Capture the cell that displays the provided text and extract its [x, y] central coordinate. 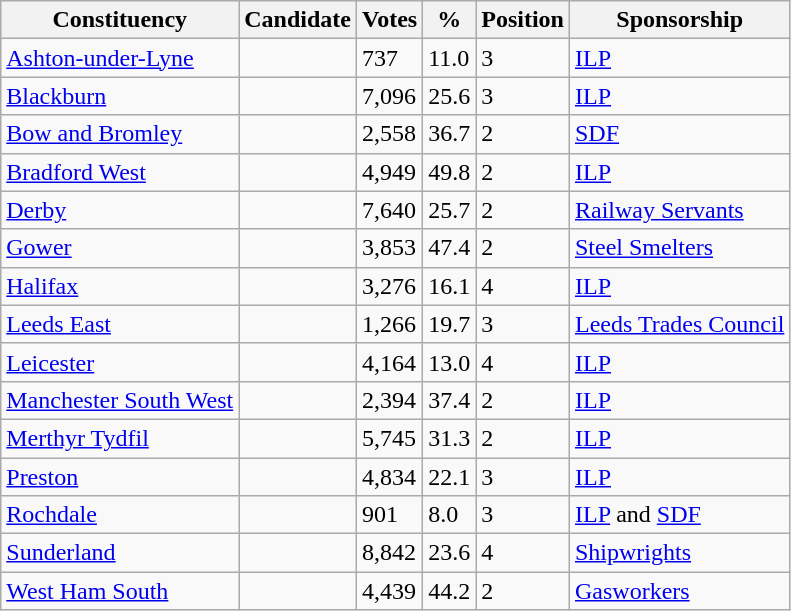
Position [523, 20]
3,276 [389, 286]
5,745 [389, 438]
36.7 [450, 134]
Manchester South West [120, 400]
Leicester [120, 362]
23.6 [450, 553]
SDF [679, 134]
Railway Servants [679, 210]
8,842 [389, 553]
4,164 [389, 362]
Shipwrights [679, 553]
Ashton-under-Lyne [120, 58]
47.4 [450, 248]
Blackburn [120, 96]
Votes [389, 20]
4,439 [389, 591]
2,394 [389, 400]
19.7 [450, 324]
West Ham South [120, 591]
31.3 [450, 438]
Constituency [120, 20]
Rochdale [120, 515]
16.1 [450, 286]
44.2 [450, 591]
Candidate [298, 20]
1,266 [389, 324]
3,853 [389, 248]
Sponsorship [679, 20]
37.4 [450, 400]
49.8 [450, 172]
Halifax [120, 286]
737 [389, 58]
2,558 [389, 134]
Leeds East [120, 324]
ILP and SDF [679, 515]
7,096 [389, 96]
4,834 [389, 477]
Steel Smelters [679, 248]
22.1 [450, 477]
4,949 [389, 172]
Gasworkers [679, 591]
Gower [120, 248]
Preston [120, 477]
901 [389, 515]
13.0 [450, 362]
Merthyr Tydfil [120, 438]
8.0 [450, 515]
25.7 [450, 210]
Sunderland [120, 553]
% [450, 20]
Leeds Trades Council [679, 324]
Bradford West [120, 172]
25.6 [450, 96]
Derby [120, 210]
Bow and Bromley [120, 134]
11.0 [450, 58]
7,640 [389, 210]
